Pinpoint the cell where the given text exists, returning its (X, Y) midpoint coordinate. 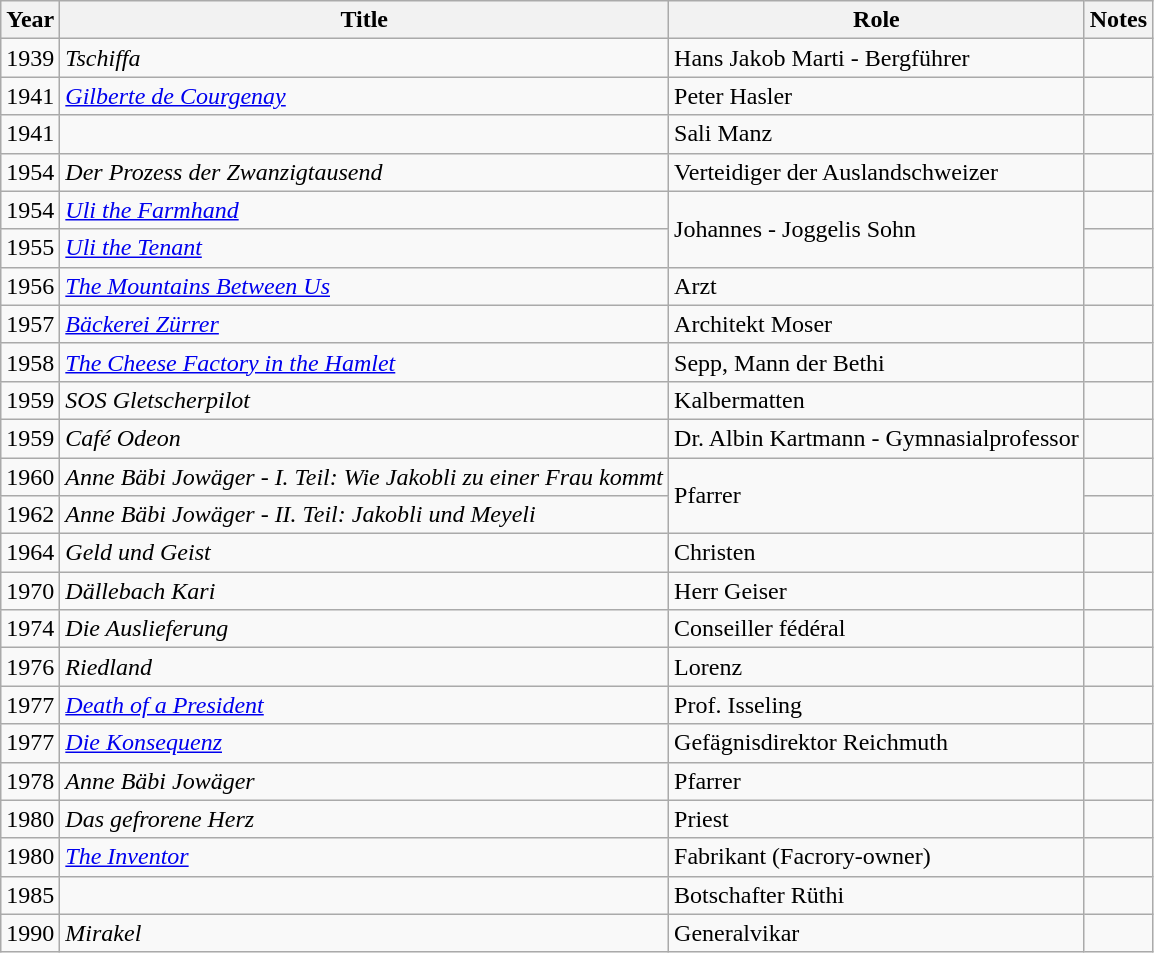
Gilberte de Courgenay (364, 96)
Priest (877, 819)
Architekt Moser (877, 324)
1976 (30, 667)
Dällebach Kari (364, 591)
Notes (1118, 20)
Title (364, 20)
Peter Hasler (877, 96)
Café Odeon (364, 438)
1956 (30, 286)
Anne Bäbi Jowäger - I. Teil: Wie Jakobli zu einer Frau kommt (364, 477)
Botschafter Rüthi (877, 895)
Verteidiger der Auslandschweizer (877, 172)
Uli the Tenant (364, 248)
The Inventor (364, 857)
1964 (30, 553)
Uli the Farmhand (364, 210)
Anne Bäbi Jowäger (364, 781)
Generalvikar (877, 933)
Tschiffa (364, 58)
Fabrikant (Facrory-owner) (877, 857)
Bäckerei Zürrer (364, 324)
1990 (30, 933)
1974 (30, 629)
The Mountains Between Us (364, 286)
Sepp, Mann der Bethi (877, 362)
Kalbermatten (877, 400)
1960 (30, 477)
1939 (30, 58)
1978 (30, 781)
Johannes - Joggelis Sohn (877, 229)
Prof. Isseling (877, 705)
Dr. Albin Kartmann - Gymnasialprofessor (877, 438)
Der Prozess der Zwanzigtausend (364, 172)
Hans Jakob Marti - Bergführer (877, 58)
Christen (877, 553)
Role (877, 20)
Anne Bäbi Jowäger - II. Teil: Jakobli und Meyeli (364, 515)
Die Auslieferung (364, 629)
Lorenz (877, 667)
1957 (30, 324)
Herr Geiser (877, 591)
1958 (30, 362)
Arzt (877, 286)
Die Konsequenz (364, 743)
Conseiller fédéral (877, 629)
Gefägnisdirektor Reichmuth (877, 743)
1970 (30, 591)
Riedland (364, 667)
Year (30, 20)
1985 (30, 895)
1962 (30, 515)
The Cheese Factory in the Hamlet (364, 362)
Death of a President (364, 705)
Geld und Geist (364, 553)
SOS Gletscherpilot (364, 400)
1955 (30, 248)
Das gefrorene Herz (364, 819)
Sali Manz (877, 134)
Mirakel (364, 933)
